Search for the cell housing the specified text and yield its [X, Y] center coordinate. 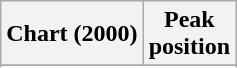
Peak position [189, 34]
Chart (2000) [72, 34]
